Output the [X, Y] coordinate of the center of the cell containing the given text.  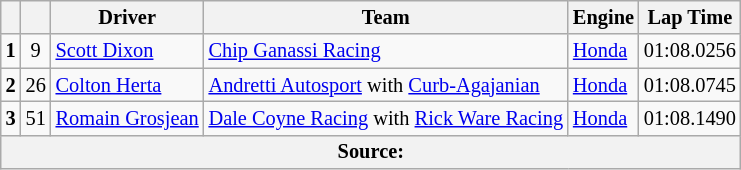
1 [11, 51]
3 [11, 118]
Romain Grosjean [128, 118]
26 [36, 85]
Team [386, 17]
Scott Dixon [128, 51]
Engine [604, 17]
9 [36, 51]
Andretti Autosport with Curb-Agajanian [386, 85]
2 [11, 85]
Lap Time [690, 17]
Chip Ganassi Racing [386, 51]
Driver [128, 17]
Source: [371, 152]
01:08.0745 [690, 85]
01:08.0256 [690, 51]
01:08.1490 [690, 118]
Colton Herta [128, 85]
51 [36, 118]
Dale Coyne Racing with Rick Ware Racing [386, 118]
